Scan for the cell matching the given text and deliver its [X, Y] coordinate at center. 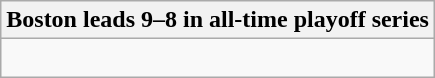
Boston leads 9–8 in all-time playoff series [218, 20]
